Provide the (X, Y) coordinate of the cell's center where the given text is located.  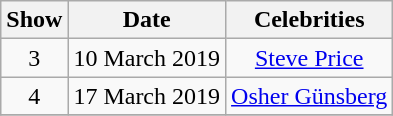
3 (34, 58)
Steve Price (310, 58)
Osher Günsberg (310, 96)
Date (147, 20)
10 March 2019 (147, 58)
Show (34, 20)
17 March 2019 (147, 96)
Celebrities (310, 20)
4 (34, 96)
